Find where the given text appears and provide that cell's center as [X, Y] coordinate. 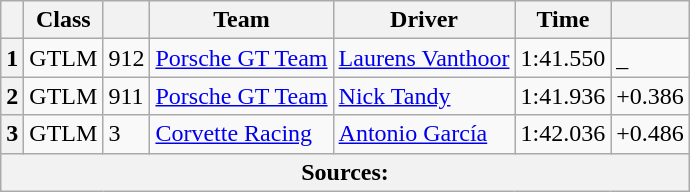
Antonio García [424, 134]
1:41.936 [563, 96]
Team [242, 20]
Class [64, 20]
Time [563, 20]
Laurens Vanthoor [424, 58]
Nick Tandy [424, 96]
Corvette Racing [242, 134]
1:42.036 [563, 134]
1 [12, 58]
Sources: [346, 172]
Driver [424, 20]
911 [126, 96]
_ [650, 58]
912 [126, 58]
+0.486 [650, 134]
1:41.550 [563, 58]
2 [12, 96]
+0.386 [650, 96]
